Return (x, y) of the center of cell containing provided text 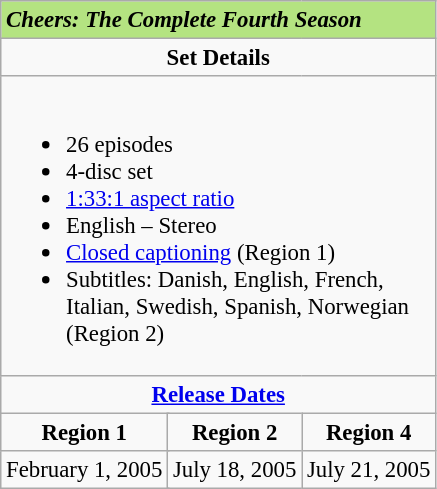
July 18, 2005 (235, 469)
Region 2 (235, 432)
Region 4 (369, 432)
February 1, 2005 (84, 469)
Release Dates (218, 394)
Cheers: The Complete Fourth Season (218, 20)
Region 1 (84, 432)
July 21, 2005 (369, 469)
Set Details (218, 58)
